Find where the given text appears and provide that cell's center as (X, Y) coordinate. 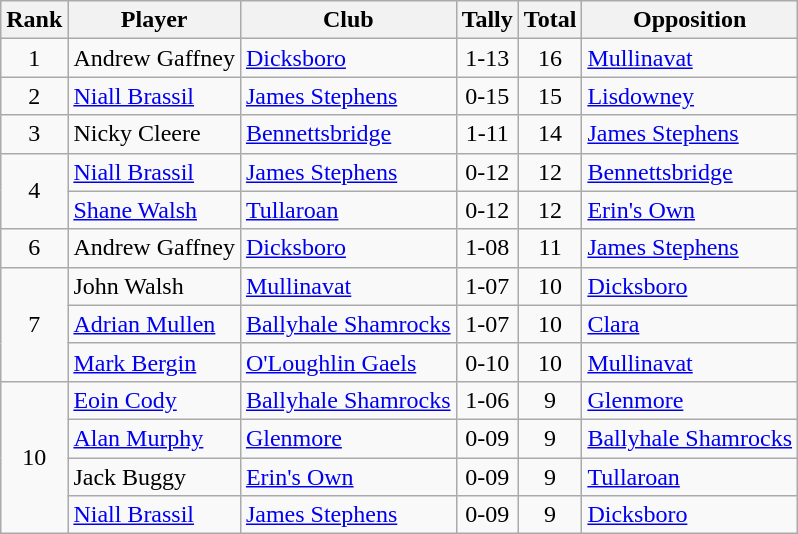
Player (154, 20)
Nicky Cleere (154, 134)
0-15 (487, 96)
6 (34, 248)
Tally (487, 20)
15 (550, 96)
Alan Murphy (154, 438)
Total (550, 20)
14 (550, 134)
11 (550, 248)
1 (34, 58)
Shane Walsh (154, 210)
1-08 (487, 248)
16 (550, 58)
7 (34, 324)
O'Loughlin Gaels (348, 362)
2 (34, 96)
1-11 (487, 134)
1-13 (487, 58)
Adrian Mullen (154, 324)
Eoin Cody (154, 400)
Mark Bergin (154, 362)
Opposition (690, 20)
Clara (690, 324)
Club (348, 20)
3 (34, 134)
John Walsh (154, 286)
4 (34, 191)
Rank (34, 20)
Jack Buggy (154, 477)
Lisdowney (690, 96)
1-06 (487, 400)
0-10 (487, 362)
